Output the [X, Y] coordinate of the center of the cell containing the given text.  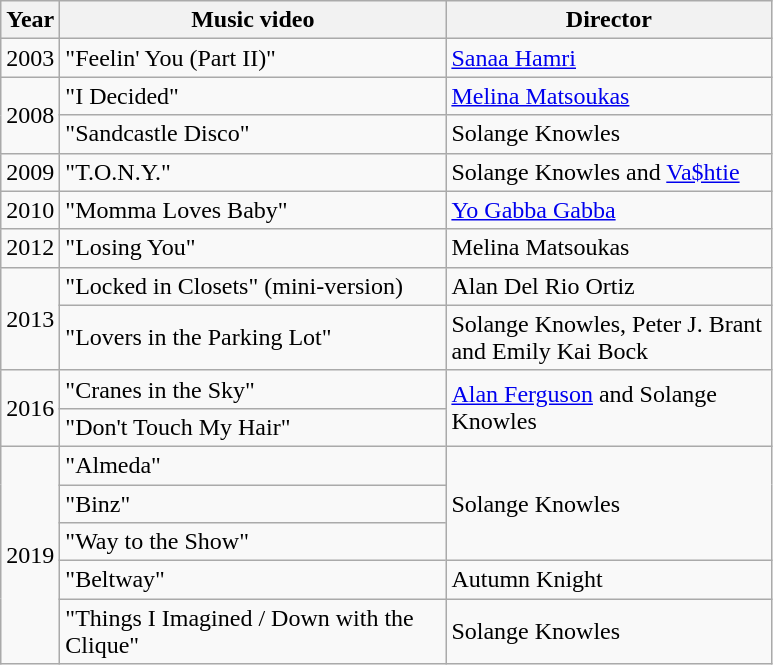
"Locked in Closets" (mini-version) [253, 286]
"I Decided" [253, 96]
2009 [30, 172]
"Binz" [253, 503]
"Beltway" [253, 580]
Year [30, 20]
"Way to the Show" [253, 542]
2010 [30, 210]
Director [609, 20]
"Sandcastle Disco" [253, 134]
Solange Knowles, Peter J. Brant and Emily Kai Bock [609, 338]
Music video [253, 20]
"Losing You" [253, 248]
Yo Gabba Gabba [609, 210]
"Lovers in the Parking Lot" [253, 338]
2013 [30, 318]
"Almeda" [253, 465]
"Feelin' You (Part II)" [253, 58]
"Momma Loves Baby" [253, 210]
"Things I Imagined / Down with the Clique" [253, 632]
Autumn Knight [609, 580]
"T.O.N.Y." [253, 172]
Alan Del Rio Ortiz [609, 286]
"Don't Touch My Hair" [253, 427]
2012 [30, 248]
2016 [30, 408]
2019 [30, 554]
2008 [30, 115]
Sanaa Hamri [609, 58]
Alan Ferguson and Solange Knowles [609, 408]
"Cranes in the Sky" [253, 389]
2003 [30, 58]
Solange Knowles and Va$htie [609, 172]
